Capture the cell that displays the provided text and extract its (X, Y) central coordinate. 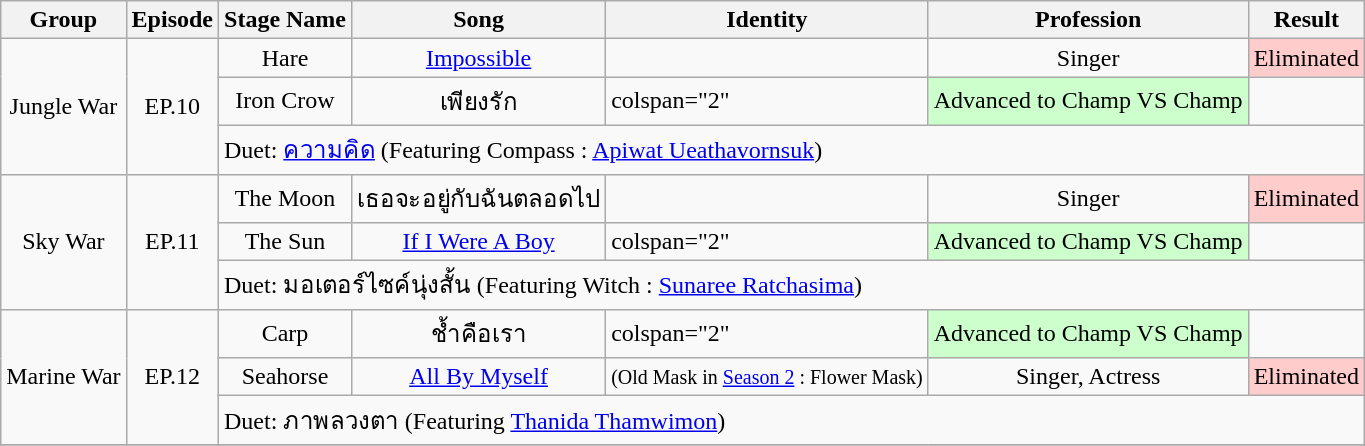
Marine War (64, 376)
EP.12 (172, 376)
The Sun (286, 242)
Stage Name (286, 20)
Impossible (479, 58)
Result (1306, 20)
EP.11 (172, 242)
Group (64, 20)
ช้ำคือเรา (479, 334)
Song (479, 20)
Sky War (64, 242)
Seahorse (286, 377)
The Moon (286, 198)
Hare (286, 58)
เธอจะอยู่กับฉันตลอดไป (479, 198)
All By Myself (479, 377)
Profession (1088, 20)
Episode (172, 20)
EP.10 (172, 106)
Identity (768, 20)
(Old Mask in Season 2 : Flower Mask) (768, 377)
Duet: ภาพลวงตา (Featuring Thanida Thamwimon) (792, 420)
Duet: ความคิด (Featuring Compass : Apiwat Ueathavornsuk) (792, 150)
เพียงรัก (479, 102)
Carp (286, 334)
Duet: มอเตอร์ไซค์นุ่งสั้น (Featuring Witch : Sunaree Ratchasima) (792, 286)
Singer, Actress (1088, 377)
Jungle War (64, 106)
Iron Crow (286, 102)
If I Were A Boy (479, 242)
